Locate the cell with the specified text and output its (X, Y) center coordinate. 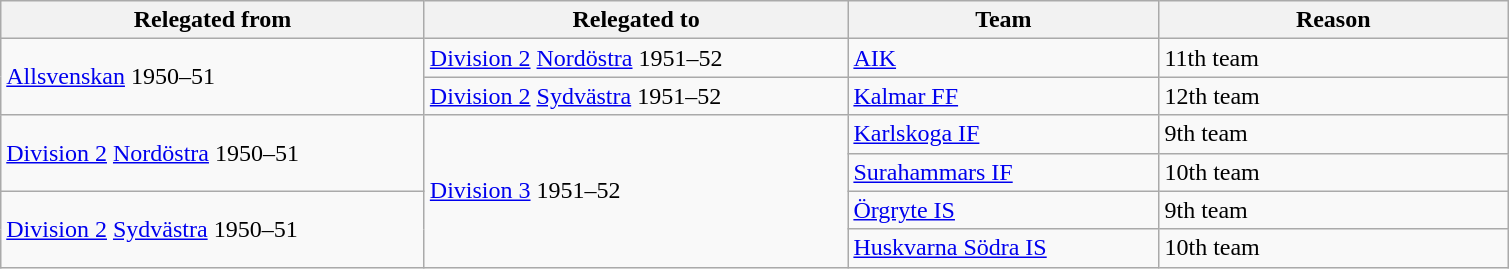
Division 2 Nordöstra 1951–52 (636, 58)
Reason (1334, 20)
Örgryte IS (1004, 210)
Division 2 Sydvästra 1950–51 (213, 229)
Team (1004, 20)
Division 2 Nordöstra 1950–51 (213, 153)
Relegated to (636, 20)
11th team (1334, 58)
AIK (1004, 58)
Division 2 Sydvästra 1951–52 (636, 96)
Allsvenskan 1950–51 (213, 77)
Karlskoga IF (1004, 134)
Division 3 1951–52 (636, 191)
Surahammars IF (1004, 172)
Relegated from (213, 20)
Kalmar FF (1004, 96)
Huskvarna Södra IS (1004, 248)
12th team (1334, 96)
